Capture the cell that displays the provided text and extract its (X, Y) central coordinate. 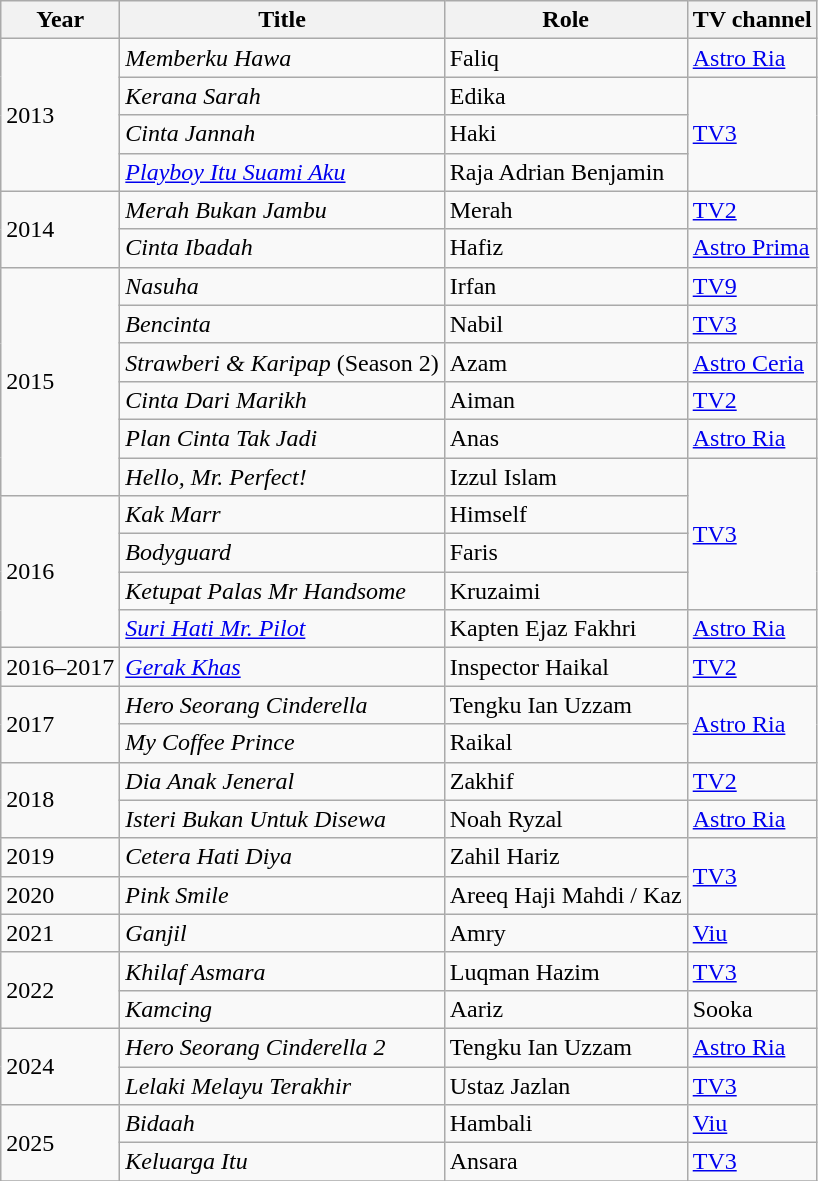
Title (282, 20)
Pink Smile (282, 895)
Keluarga Itu (282, 1162)
2018 (60, 800)
Merah (566, 210)
Faliq (566, 58)
Kamcing (282, 1009)
Amry (566, 933)
Cinta Jannah (282, 134)
Cetera Hati Diya (282, 857)
Kak Marr (282, 515)
2024 (60, 1066)
2014 (60, 229)
Role (566, 20)
Astro Prima (752, 248)
Edika (566, 96)
Astro Ceria (752, 362)
Playboy Itu Suami Aku (282, 172)
Bodyguard (282, 553)
Raikal (566, 743)
Himself (566, 515)
2025 (60, 1143)
Hero Seorang Cinderella 2 (282, 1047)
Gerak Khas (282, 667)
Hero Seorang Cinderella (282, 705)
Bencinta (282, 324)
2019 (60, 857)
Areeq Haji Mahdi / Kaz (566, 895)
Faris (566, 553)
Hambali (566, 1124)
Aiman (566, 400)
Irfan (566, 286)
2015 (60, 381)
Kruzaimi (566, 591)
2013 (60, 115)
Izzul Islam (566, 477)
Hafiz (566, 248)
TV9 (752, 286)
Dia Anak Jeneral (282, 781)
Zakhif (566, 781)
Nabil (566, 324)
2020 (60, 895)
Bidaah (282, 1124)
Anas (566, 438)
Isteri Bukan Untuk Disewa (282, 819)
Sooka (752, 1009)
2017 (60, 724)
2016 (60, 572)
Nasuha (282, 286)
Merah Bukan Jambu (282, 210)
Luqman Hazim (566, 971)
Ganjil (282, 933)
Year (60, 20)
Lelaki Melayu Terakhir (282, 1085)
Inspector Haikal (566, 667)
Ustaz Jazlan (566, 1085)
My Coffee Prince (282, 743)
Cinta Ibadah (282, 248)
Noah Ryzal (566, 819)
Suri Hati Mr. Pilot (282, 629)
Haki (566, 134)
Raja Adrian Benjamin (566, 172)
Strawberi & Karipap (Season 2) (282, 362)
Azam (566, 362)
2021 (60, 933)
Hello, Mr. Perfect! (282, 477)
Memberku Hawa (282, 58)
2022 (60, 990)
TV channel (752, 20)
Kapten Ejaz Fakhri (566, 629)
Zahil Hariz (566, 857)
Kerana Sarah (282, 96)
Ansara (566, 1162)
Cinta Dari Marikh (282, 400)
Plan Cinta Tak Jadi (282, 438)
Aariz (566, 1009)
Ketupat Palas Mr Handsome (282, 591)
Khilaf Asmara (282, 971)
2016–2017 (60, 667)
